Pinpoint the cell where the given text exists, returning its [X, Y] midpoint coordinate. 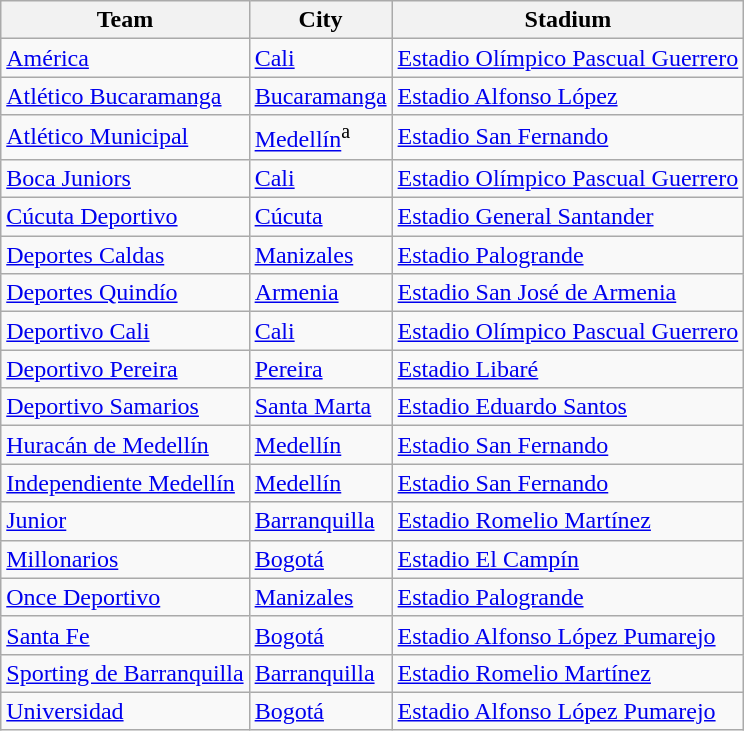
Junior [125, 521]
Santa Marta [320, 407]
Boca Juniors [125, 178]
Armenia [320, 293]
América [125, 58]
Estadio El Campín [568, 559]
Pereira [320, 369]
Once Deportivo [125, 597]
Medellína [320, 138]
Cúcuta [320, 217]
Estadio General Santander [568, 217]
Atlético Municipal [125, 138]
Team [125, 20]
Atlético Bucaramanga [125, 96]
Estadio San José de Armenia [568, 293]
Estadio Alfonso López [568, 96]
Sporting de Barranquilla [125, 673]
Deportes Quindío [125, 293]
Estadio Eduardo Santos [568, 407]
Deportivo Samarios [125, 407]
Estadio Libaré [568, 369]
Stadium [568, 20]
Huracán de Medellín [125, 445]
Universidad [125, 711]
Santa Fe [125, 635]
City [320, 20]
Deportivo Cali [125, 331]
Deportivo Pereira [125, 369]
Bucaramanga [320, 96]
Independiente Medellín [125, 483]
Deportes Caldas [125, 255]
Millonarios [125, 559]
Cúcuta Deportivo [125, 217]
